Pinpoint the cell where the given text exists, returning its [X, Y] midpoint coordinate. 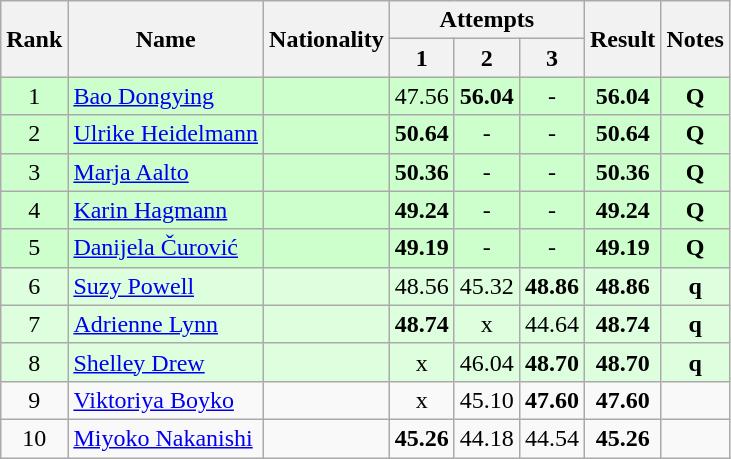
Karin Hagmann [166, 210]
Viktoriya Boyko [166, 400]
Notes [695, 39]
Miyoko Nakanishi [166, 438]
Adrienne Lynn [166, 324]
10 [34, 438]
Suzy Powell [166, 286]
46.04 [486, 362]
48.56 [422, 286]
Attempts [486, 20]
Nationality [327, 39]
Marja Aalto [166, 172]
Name [166, 39]
8 [34, 362]
6 [34, 286]
44.64 [552, 324]
Shelley Drew [166, 362]
45.10 [486, 400]
4 [34, 210]
Danijela Čurović [166, 248]
Result [622, 39]
47.56 [422, 96]
44.54 [552, 438]
Rank [34, 39]
Bao Dongying [166, 96]
7 [34, 324]
5 [34, 248]
45.32 [486, 286]
9 [34, 400]
44.18 [486, 438]
Ulrike Heidelmann [166, 134]
